Search for the cell housing the specified text and yield its (x, y) center coordinate. 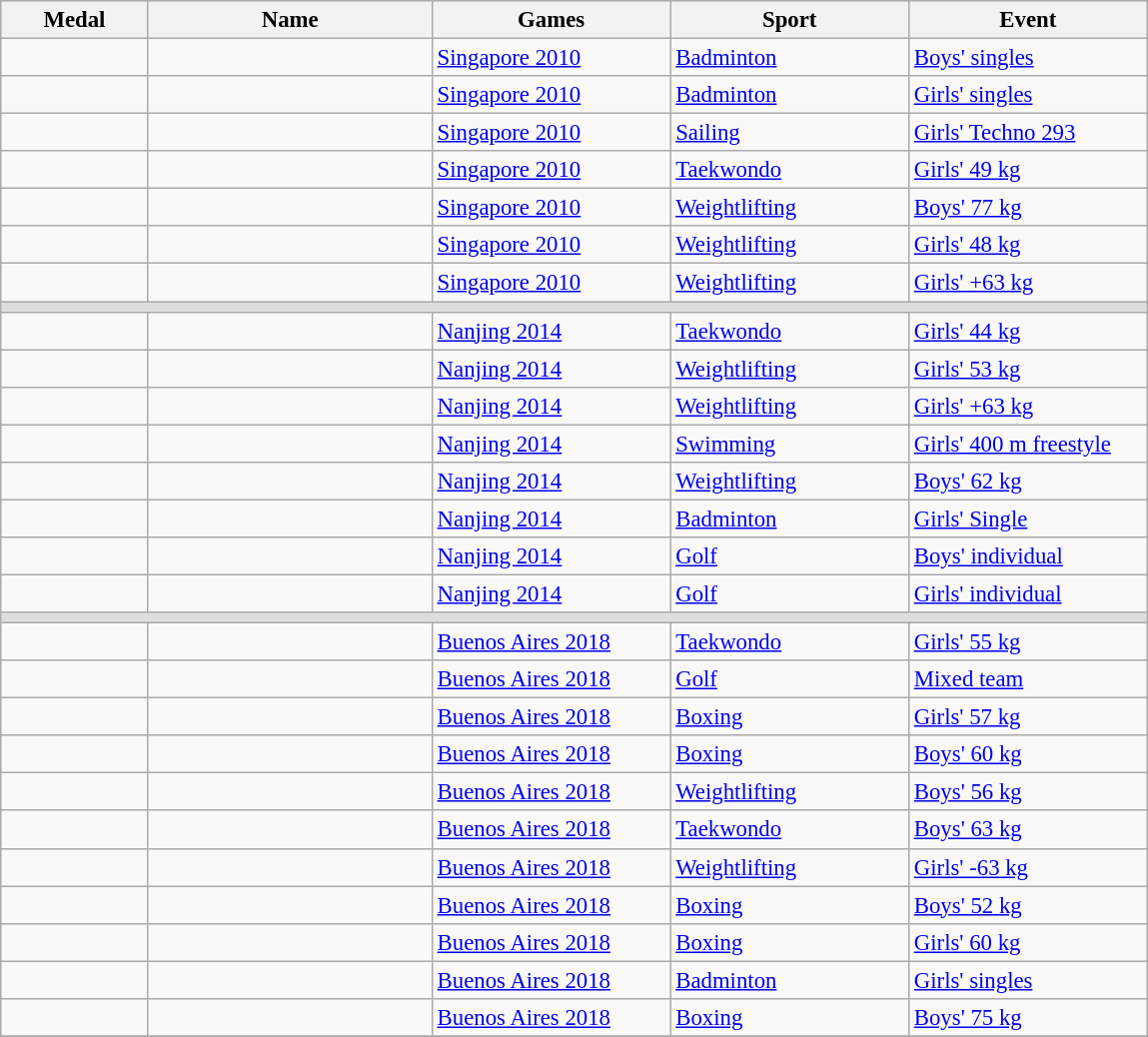
Boys' 62 kg (1027, 482)
Boys' 52 kg (1027, 905)
Boys' 75 kg (1027, 1018)
Girls' 48 kg (1027, 245)
Boys' 56 kg (1027, 792)
Boys' 77 kg (1027, 208)
Boys' 63 kg (1027, 830)
Girls' 57 kg (1027, 717)
Girls' 44 kg (1027, 331)
Girls' 49 kg (1027, 170)
Girls' -63 kg (1027, 867)
Girls' 400 m freestyle (1027, 444)
Girls' 53 kg (1027, 369)
Girls' individual (1027, 593)
Event (1027, 20)
Sport (789, 20)
Girls' Techno 293 (1027, 133)
Girls' Single (1027, 518)
Name (290, 20)
Boys' singles (1027, 58)
Boys' individual (1027, 556)
Medal (74, 20)
Girls' 60 kg (1027, 942)
Swimming (789, 444)
Girls' 55 kg (1027, 642)
Games (552, 20)
Boys' 60 kg (1027, 754)
Mixed team (1027, 679)
Sailing (789, 133)
